Pinpoint the cell where the given text exists, returning its [X, Y] midpoint coordinate. 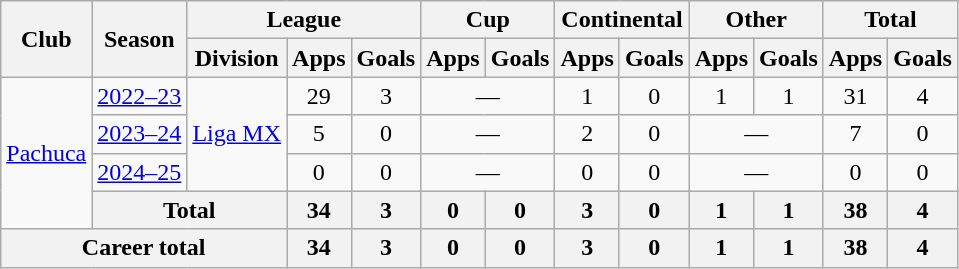
2024–25 [140, 172]
Season [140, 39]
7 [855, 134]
29 [319, 96]
2 [587, 134]
Other [756, 20]
Division [237, 58]
Cup [488, 20]
Pachuca [46, 153]
5 [319, 134]
31 [855, 96]
2022–23 [140, 96]
League [304, 20]
2023–24 [140, 134]
Continental [622, 20]
Career total [144, 248]
Club [46, 39]
Liga MX [237, 134]
